Find where the given text appears and provide that cell's center as (x, y) coordinate. 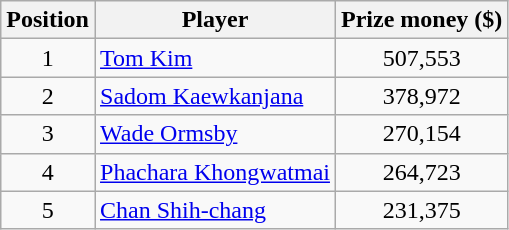
4 (48, 172)
Phachara Khongwatmai (214, 172)
Player (214, 20)
378,972 (421, 96)
3 (48, 134)
264,723 (421, 172)
507,553 (421, 58)
Tom Kim (214, 58)
5 (48, 210)
Prize money ($) (421, 20)
2 (48, 96)
Sadom Kaewkanjana (214, 96)
1 (48, 58)
270,154 (421, 134)
231,375 (421, 210)
Wade Ormsby (214, 134)
Position (48, 20)
Chan Shih-chang (214, 210)
